Identify which cell holds the provided text, then report its [x, y] central coordinate. 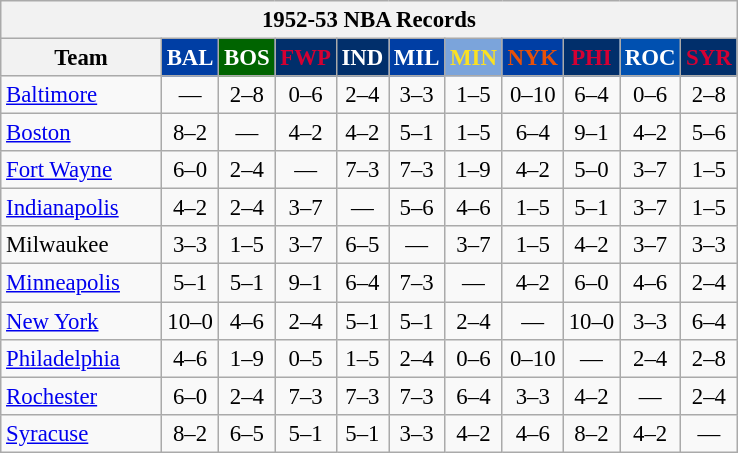
MIL [417, 58]
Syracuse [82, 433]
0–5 [306, 358]
5–0 [591, 170]
New York [82, 321]
Rochester [82, 396]
MIN [474, 58]
Boston [82, 133]
NYK [532, 58]
ROC [650, 58]
Team [82, 58]
Baltimore [82, 95]
Minneapolis [82, 283]
Philadelphia [82, 358]
BOS [247, 58]
Milwaukee [82, 245]
Indianapolis [82, 208]
SYR [709, 58]
BAL [190, 58]
Fort Wayne [82, 170]
IND [362, 58]
PHI [591, 58]
1952-53 NBA Records [369, 20]
FWP [306, 58]
